Determine the (X, Y) coordinate at the center of the cell enclosing the given text.  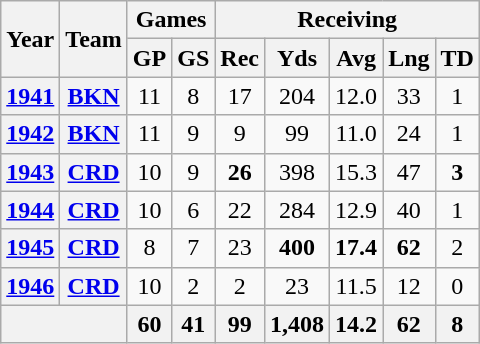
12.9 (356, 210)
26 (240, 172)
40 (409, 210)
1942 (30, 134)
7 (194, 248)
GS (194, 58)
0 (457, 286)
Team (94, 39)
1944 (30, 210)
12 (409, 286)
17 (240, 96)
Receiving (348, 20)
Avg (356, 58)
1,408 (298, 324)
15.3 (356, 172)
1945 (30, 248)
22 (240, 210)
284 (298, 210)
Games (170, 20)
12.0 (356, 96)
400 (298, 248)
3 (457, 172)
17.4 (356, 248)
1946 (30, 286)
Lng (409, 58)
41 (194, 324)
33 (409, 96)
1941 (30, 96)
398 (298, 172)
204 (298, 96)
Yds (298, 58)
60 (149, 324)
Rec (240, 58)
GP (149, 58)
47 (409, 172)
TD (457, 58)
11.0 (356, 134)
11.5 (356, 286)
6 (194, 210)
14.2 (356, 324)
1943 (30, 172)
Year (30, 39)
24 (409, 134)
